Search for the cell housing the specified text and yield its [x, y] center coordinate. 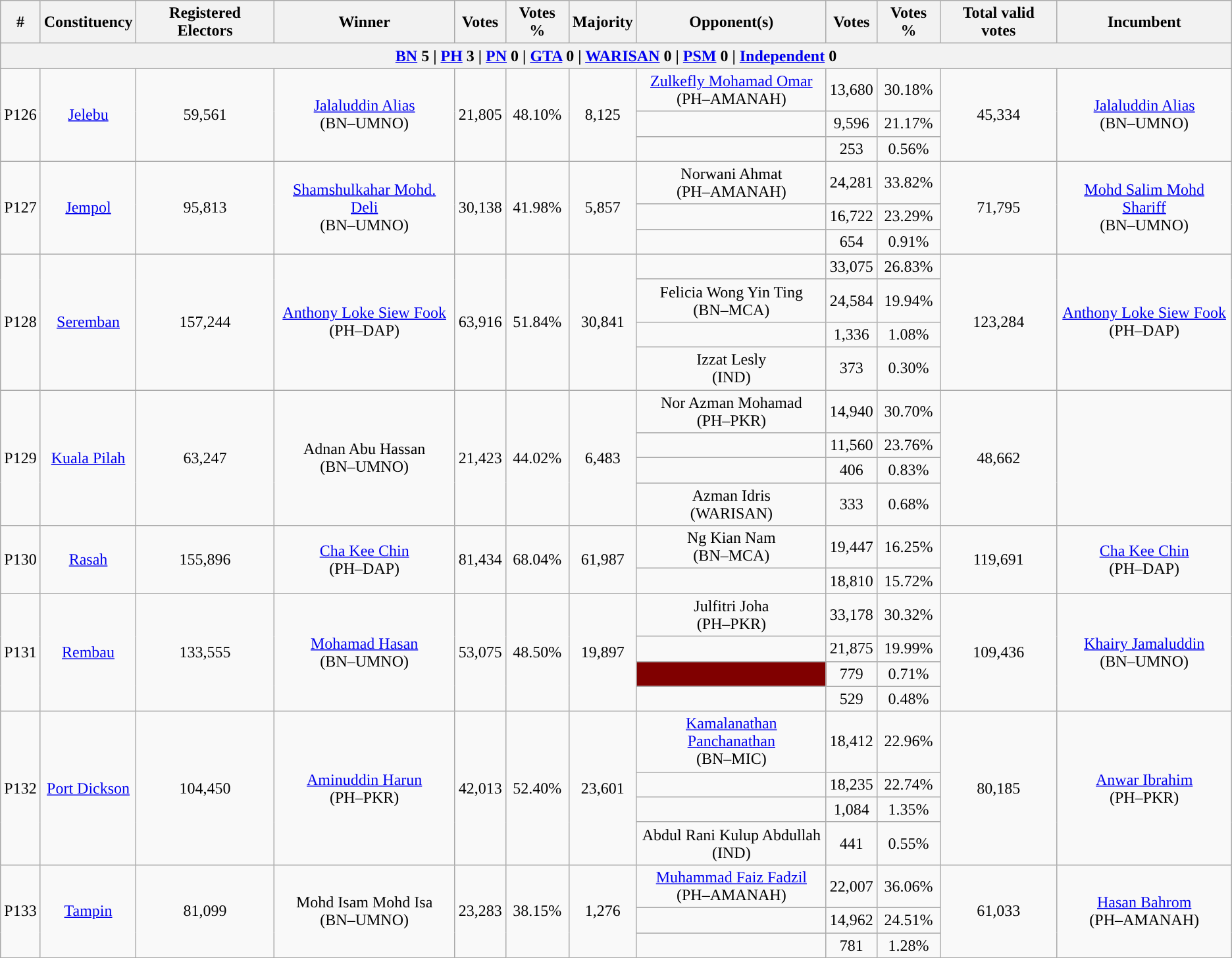
18,412 [852, 742]
14,962 [852, 920]
30,841 [603, 322]
21,423 [480, 457]
0.56% [908, 149]
BN 5 | PH 3 | PN 0 | GTA 0 | WARISAN 0 | PSM 0 | Independent 0 [616, 56]
406 [852, 470]
48.50% [537, 653]
Felicia Wong Yin Ting(BN–MCA) [731, 300]
30.18% [908, 89]
1.35% [908, 809]
95,813 [205, 208]
Abdul Rani Kulup Abdullah(IND) [731, 844]
36.06% [908, 886]
71,795 [998, 208]
Mohamad Hasan(BN–UMNO) [365, 653]
Winner [365, 22]
Rembau [88, 653]
Ng Kian Nam(BN–MCA) [731, 547]
119,691 [998, 559]
104,450 [205, 788]
Hasan Bahrom(PH–AMANAH) [1144, 911]
Khairy Jamaluddin(BN–UMNO) [1144, 653]
81,434 [480, 559]
0.91% [908, 241]
24.51% [908, 920]
41.98% [537, 208]
19.99% [908, 649]
24,584 [852, 300]
13,680 [852, 89]
6,483 [603, 457]
Jempol [88, 208]
P126 [20, 114]
155,896 [205, 559]
26.83% [908, 266]
33,178 [852, 615]
Opponent(s) [731, 22]
23.76% [908, 445]
Seremban [88, 322]
80,185 [998, 788]
Jelebu [88, 114]
45,334 [998, 114]
# [20, 22]
779 [852, 674]
61,987 [603, 559]
Registered Electors [205, 22]
Zulkefly Mohamad Omar(PH–AMANAH) [731, 89]
P127 [20, 208]
P132 [20, 788]
9,596 [852, 124]
P129 [20, 457]
0.30% [908, 368]
19,447 [852, 547]
Incumbent [1144, 22]
Kamalanathan Panchanathan(BN–MIC) [731, 742]
Izzat Lesly(IND) [731, 368]
15.72% [908, 581]
38.15% [537, 911]
42,013 [480, 788]
59,561 [205, 114]
1.28% [908, 945]
Norwani Ahmat(PH–AMANAH) [731, 183]
21,805 [480, 114]
123,284 [998, 322]
Adnan Abu Hassan (BN–UMNO) [365, 457]
81,099 [205, 911]
44.02% [537, 457]
Port Dickson [88, 788]
253 [852, 149]
16.25% [908, 547]
8,125 [603, 114]
Nor Azman Mohamad(PH–PKR) [731, 411]
14,940 [852, 411]
Azman Idris(WARISAN) [731, 504]
53,075 [480, 653]
63,247 [205, 457]
157,244 [205, 322]
18,235 [852, 784]
P130 [20, 559]
P133 [20, 911]
1,084 [852, 809]
1.08% [908, 334]
Kuala Pilah [88, 457]
Mohd Isam Mohd Isa(BN–UMNO) [365, 911]
22.74% [908, 784]
Shamshulkahar Mohd. Deli(BN–UMNO) [365, 208]
5,857 [603, 208]
16,722 [852, 216]
22.96% [908, 742]
0.83% [908, 470]
22,007 [852, 886]
Anwar Ibrahim(PH–PKR) [1144, 788]
30,138 [480, 208]
Muhammad Faiz Fadzil(PH–AMANAH) [731, 886]
Majority [603, 22]
Tampin [88, 911]
33,075 [852, 266]
23.29% [908, 216]
0.48% [908, 699]
19,897 [603, 653]
30.32% [908, 615]
133,555 [205, 653]
P131 [20, 653]
63,916 [480, 322]
333 [852, 504]
0.71% [908, 674]
48,662 [998, 457]
Total valid votes [998, 22]
68.04% [537, 559]
52.40% [537, 788]
Aminuddin Harun(PH–PKR) [365, 788]
654 [852, 241]
1,276 [603, 911]
30.70% [908, 411]
0.68% [908, 504]
781 [852, 945]
33.82% [908, 183]
23,601 [603, 788]
0.55% [908, 844]
P128 [20, 322]
61,033 [998, 911]
Rasah [88, 559]
Julfitri Joha(PH–PKR) [731, 615]
529 [852, 699]
48.10% [537, 114]
21.17% [908, 124]
109,436 [998, 653]
Constituency [88, 22]
18,810 [852, 581]
441 [852, 844]
373 [852, 368]
11,560 [852, 445]
Mohd Salim Mohd Shariff(BN–UMNO) [1144, 208]
19.94% [908, 300]
51.84% [537, 322]
1,336 [852, 334]
24,281 [852, 183]
21,875 [852, 649]
23,283 [480, 911]
